Detect which cell encompasses the target text, then output its (X, Y) center coordinate. 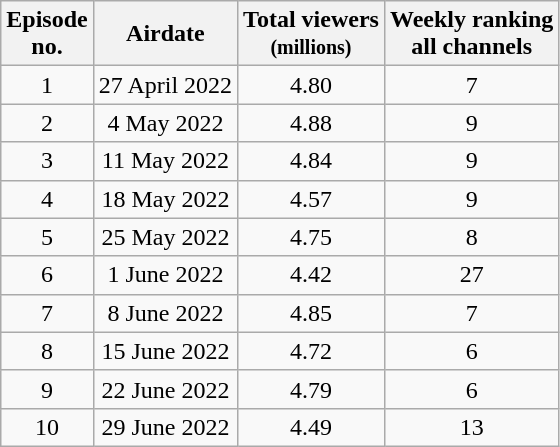
11 May 2022 (165, 161)
4.79 (312, 389)
2 (47, 123)
4 May 2022 (165, 123)
13 (471, 427)
29 June 2022 (165, 427)
4.49 (312, 427)
15 June 2022 (165, 351)
27 (471, 275)
Weekly rankingall channels (471, 34)
5 (47, 237)
4.75 (312, 237)
1 (47, 85)
Airdate (165, 34)
22 June 2022 (165, 389)
4 (47, 199)
4.72 (312, 351)
3 (47, 161)
8 June 2022 (165, 313)
4.57 (312, 199)
25 May 2022 (165, 237)
1 June 2022 (165, 275)
4.84 (312, 161)
27 April 2022 (165, 85)
10 (47, 427)
4.85 (312, 313)
4.88 (312, 123)
4.42 (312, 275)
Episodeno. (47, 34)
18 May 2022 (165, 199)
4.80 (312, 85)
Total viewers(millions) (312, 34)
